Pinpoint the cell where the given text exists, returning its (X, Y) midpoint coordinate. 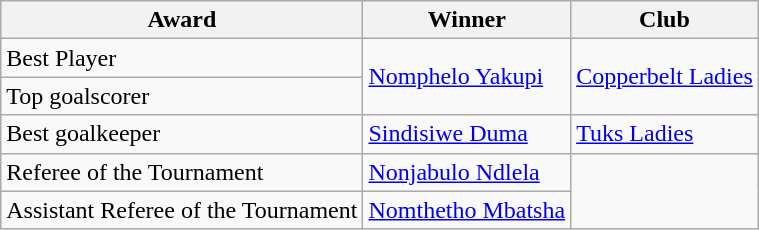
Nomphelo Yakupi (467, 77)
Best Player (182, 58)
Best goalkeeper (182, 134)
Award (182, 20)
Club (665, 20)
Top goalscorer (182, 96)
Referee of the Tournament (182, 172)
Copperbelt Ladies (665, 77)
Tuks Ladies (665, 134)
Winner (467, 20)
Sindisiwe Duma (467, 134)
Assistant Referee of the Tournament (182, 210)
Nomthetho Mbatsha (467, 210)
Nonjabulo Ndlela (467, 172)
